For the text-containing cell, return its midpoint in [X, Y] coordinate format. 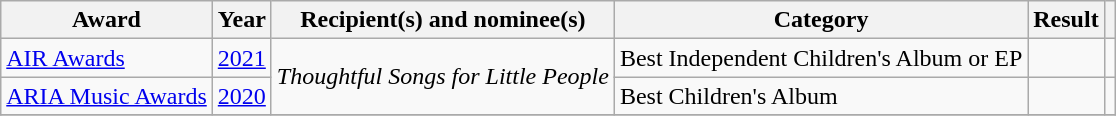
Result [1066, 20]
2020 [242, 96]
Recipient(s) and nominee(s) [442, 20]
2021 [242, 58]
Best Independent Children's Album or EP [820, 58]
AIR Awards [107, 58]
ARIA Music Awards [107, 96]
Thoughtful Songs for Little People [442, 77]
Category [820, 20]
Year [242, 20]
Best Children's Album [820, 96]
Award [107, 20]
